Find where the given text appears and provide that cell's center as (x, y) coordinate. 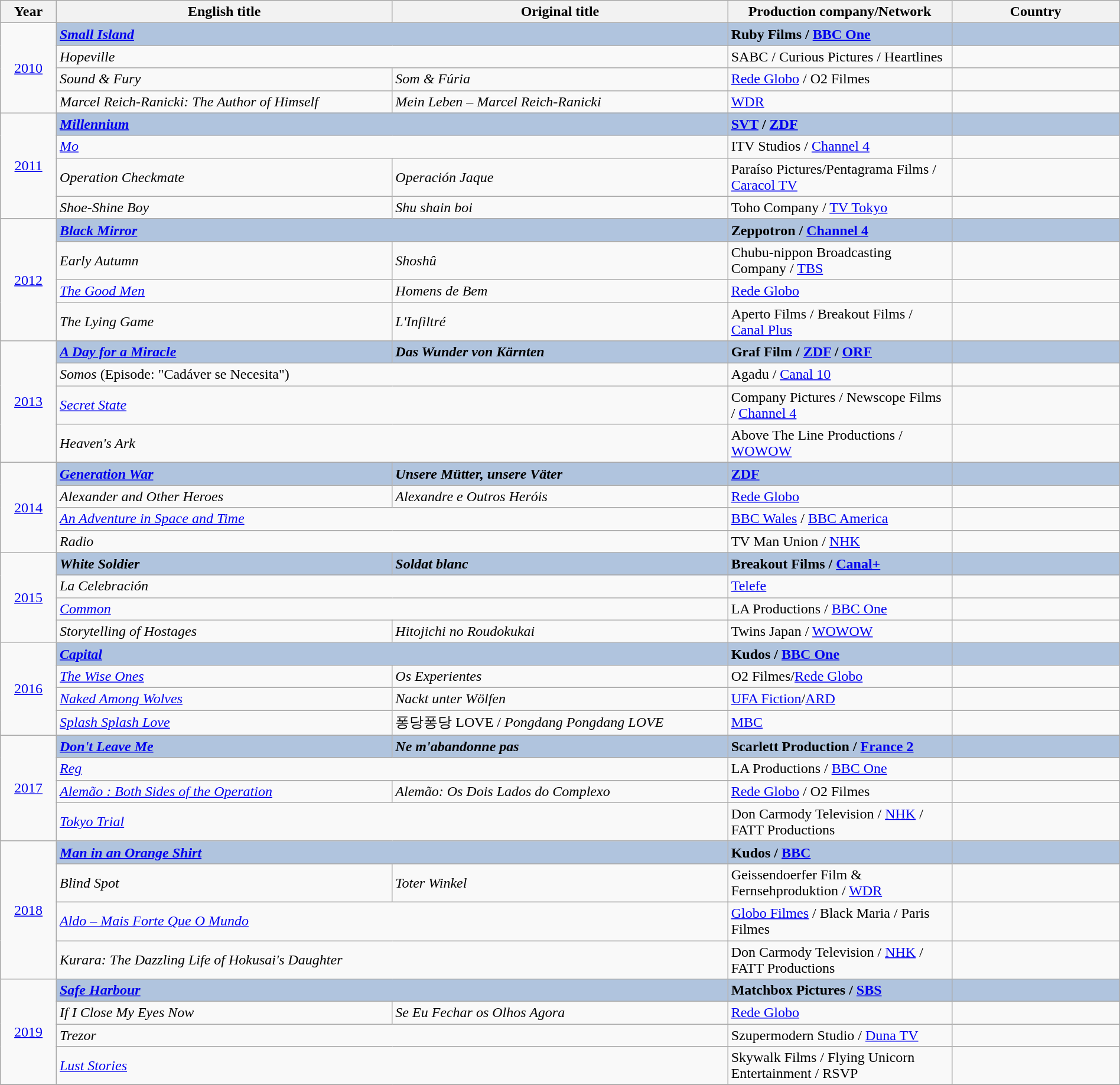
Hopeville (392, 57)
2011 (28, 165)
2010 (28, 68)
2015 (28, 597)
Hitojichi no Roudokukai (560, 631)
The Wise Ones (224, 676)
If I Close My Eyes Now (224, 1013)
Scarlett Production / France 2 (840, 746)
Sound & Fury (224, 79)
Blind Spot (224, 883)
Agadu / Canal 10 (840, 375)
2012 (28, 280)
Alemão : Both Sides of the Operation (224, 791)
Shu shain boi (560, 207)
Somos (Episode: "Cadáver se Necesita") (392, 375)
Aperto Films / Breakout Films / Canal Plus (840, 321)
Safe Harbour (392, 990)
BBC Wales / BBC America (840, 519)
Se Eu Fechar os Olhos Agora (560, 1013)
An Adventure in Space and Time (392, 519)
Above The Line Productions / WOWOW (840, 443)
Mo (392, 147)
Naked Among Wolves (224, 699)
Telefe (840, 586)
Homens de Bem (560, 291)
SVT / ZDF (840, 124)
Generation War (224, 474)
Os Experientes (560, 676)
Alemão: Os Dois Lados do Complexo (560, 791)
Small Island (392, 34)
Trezor (392, 1035)
Don't Leave Me (224, 746)
The Lying Game (224, 321)
Twins Japan / WOWOW (840, 631)
Chubu-nippon Broadcasting Company / TBS (840, 260)
Globo Filmes / Black Maria / Paris Filmes (840, 921)
WDR (840, 102)
La Celebración (392, 586)
2014 (28, 508)
White Soldier (224, 564)
SABC / Curious Pictures / Heartlines (840, 57)
Early Autumn (224, 260)
Ruby Films / BBC One (840, 34)
Original title (560, 12)
Heaven's Ark (392, 443)
Alexandre e Outros Heróis (560, 496)
2016 (28, 689)
Soldat blanc (560, 564)
Radio (392, 541)
Operation Checkmate (224, 177)
Common (392, 609)
2018 (28, 910)
Kudos / BBC (840, 852)
TV Man Union / NHK (840, 541)
Tokyo Trial (392, 821)
Geissendoerfer Film & Fernsehproduktion / WDR (840, 883)
Aldo – Mais Forte Que O Mundo (392, 921)
ITV Studios / Channel 4 (840, 147)
The Good Men (224, 291)
Das Wunder von Kärnten (560, 352)
Som & Fúria (560, 79)
Toho Company / TV Tokyo (840, 207)
Ne m'abandonne pas (560, 746)
Storytelling of Hostages (224, 631)
2019 (28, 1032)
A Day for a Miracle (224, 352)
Man in an Orange Shirt (392, 852)
ZDF (840, 474)
Graf Film / ZDF / ORF (840, 352)
Production company/Network (840, 12)
Black Mirror (392, 230)
Shoe-Shine Boy (224, 207)
Splash Splash Love (224, 723)
Szupermodern Studio / Duna TV (840, 1035)
2013 (28, 402)
퐁당퐁당 LOVE / Pongdang Pongdang LOVE (560, 723)
O2 Filmes/Rede Globo (840, 676)
Company Pictures / Newscope Films / Channel 4 (840, 405)
Toter Winkel (560, 883)
Alexander and Other Heroes (224, 496)
Kurara: The Dazzling Life of Hokusai's Daughter (392, 960)
Operación Jaque (560, 177)
Skywalk Films / Flying Unicorn Entertainment / RSVP (840, 1066)
Secret State (392, 405)
Capital (392, 654)
Paraíso Pictures/Pentagrama Films / Caracol TV (840, 177)
MBC (840, 723)
Shoshû (560, 260)
Breakout Films / Canal+ (840, 564)
2017 (28, 788)
Reg (392, 769)
Marcel Reich-Ranicki: The Author of Himself (224, 102)
Year (28, 12)
English title (224, 12)
Country (1036, 12)
Millennium (392, 124)
Nackt unter Wölfen (560, 699)
Lust Stories (392, 1066)
Zeppotron / Channel 4 (840, 230)
Matchbox Pictures / SBS (840, 990)
UFA Fiction/ARD (840, 699)
Mein Leben – Marcel Reich-Ranicki (560, 102)
Unsere Mütter, unsere Väter (560, 474)
Kudos / BBC One (840, 654)
L'Infiltré (560, 321)
